Detect which cell encompasses the target text, then output its [X, Y] center coordinate. 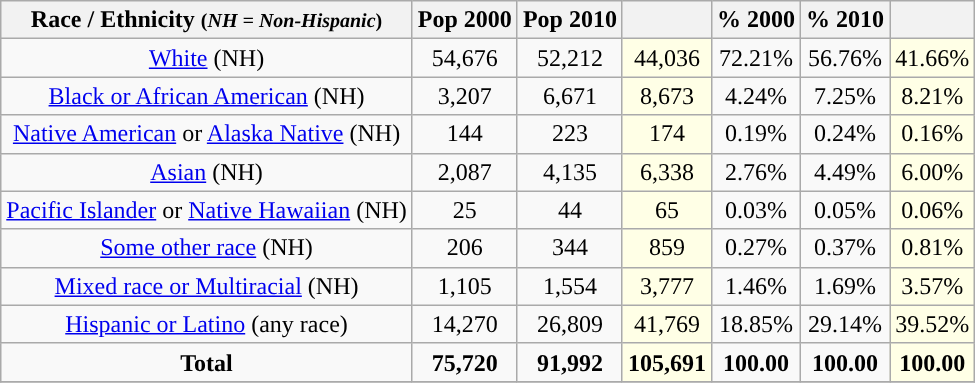
1.69% [846, 286]
Native American or Alaska Native (NH) [207, 134]
859 [666, 248]
56.76% [846, 58]
206 [464, 248]
0.27% [756, 248]
44 [570, 210]
% 2000 [756, 20]
3,777 [666, 286]
105,691 [666, 362]
14,270 [464, 324]
344 [570, 248]
6.00% [932, 172]
65 [666, 210]
223 [570, 134]
3.57% [932, 286]
Black or African American (NH) [207, 96]
25 [464, 210]
0.81% [932, 248]
91,992 [570, 362]
Pop 2010 [570, 20]
Some other race (NH) [207, 248]
75,720 [464, 362]
Race / Ethnicity (NH = Non-Hispanic) [207, 20]
54,676 [464, 58]
3,207 [464, 96]
8,673 [666, 96]
% 2010 [846, 20]
White (NH) [207, 58]
Hispanic or Latino (any race) [207, 324]
44,036 [666, 58]
4,135 [570, 172]
41,769 [666, 324]
0.06% [932, 210]
0.03% [756, 210]
174 [666, 134]
1,554 [570, 286]
6,338 [666, 172]
52,212 [570, 58]
0.16% [932, 134]
0.05% [846, 210]
18.85% [756, 324]
Pop 2000 [464, 20]
26,809 [570, 324]
6,671 [570, 96]
1,105 [464, 286]
0.24% [846, 134]
4.24% [756, 96]
0.19% [756, 134]
Mixed race or Multiracial (NH) [207, 286]
4.49% [846, 172]
Asian (NH) [207, 172]
2.76% [756, 172]
1.46% [756, 286]
7.25% [846, 96]
Pacific Islander or Native Hawaiian (NH) [207, 210]
0.37% [846, 248]
Total [207, 362]
8.21% [932, 96]
72.21% [756, 58]
29.14% [846, 324]
2,087 [464, 172]
39.52% [932, 324]
144 [464, 134]
41.66% [932, 58]
